Provide the [x, y] coordinate of the cell's center where the given text is located.  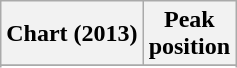
Chart (2013) [72, 34]
Peakposition [189, 34]
